For the text-containing cell, return its midpoint in (x, y) coordinate format. 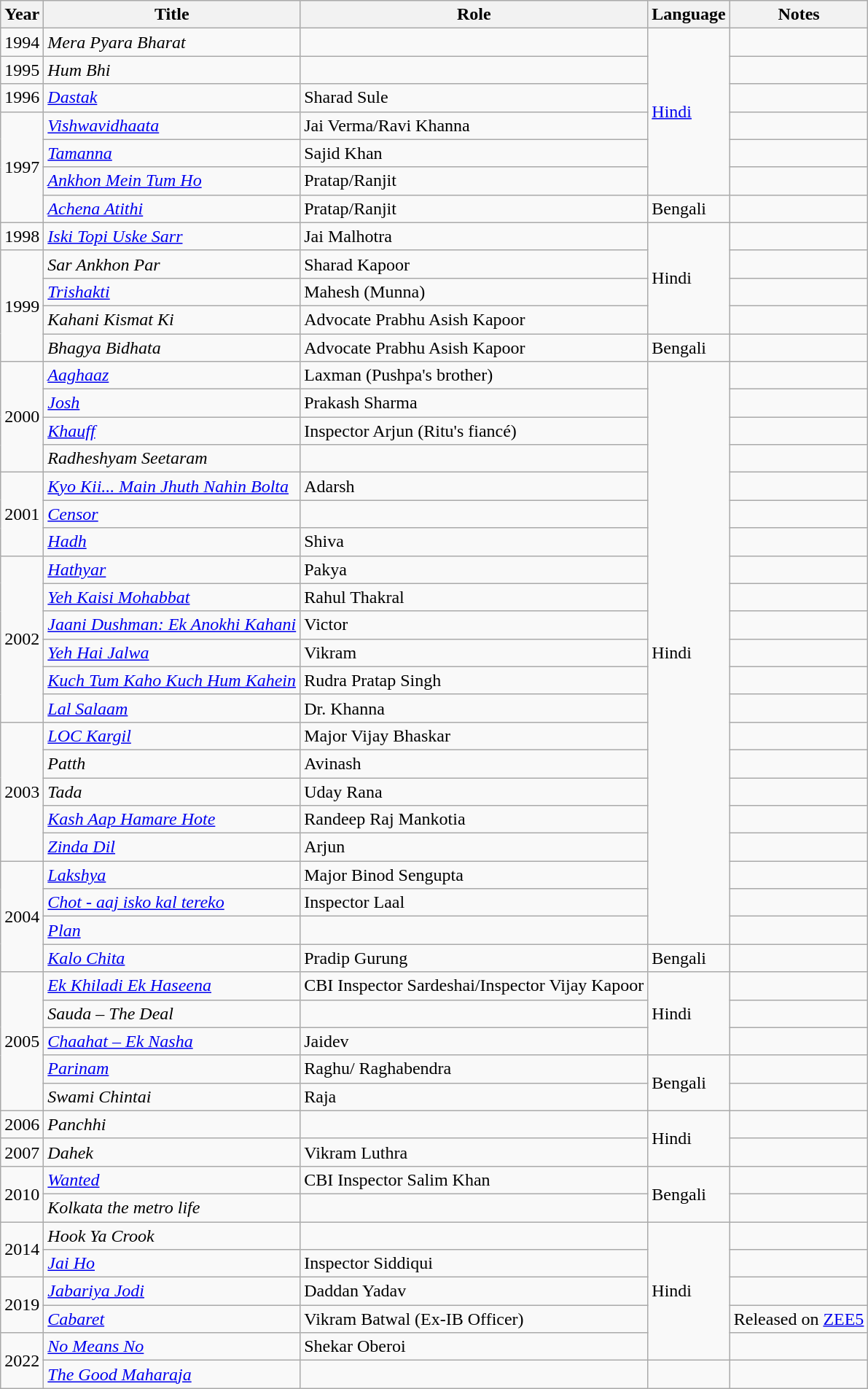
Kahani Kismat Ki (172, 319)
Title (172, 15)
Kalo Chita (172, 958)
Hathyar (172, 569)
Sar Ankhon Par (172, 264)
Panchhi (172, 1124)
1996 (22, 98)
Rudra Pratap Singh (474, 680)
The Good Maharaja (172, 1374)
Adarsh (474, 486)
Rahul Thakral (474, 597)
Kyo Kii... Main Jhuth Nahin Bolta (172, 486)
LOC Kargil (172, 736)
Kash Aap Hamare Hote (172, 820)
Hadh (172, 542)
Sharad Kapoor (474, 264)
Released on ZEE5 (799, 1319)
Cabaret (172, 1319)
Parinam (172, 1069)
Trishakti (172, 292)
Sajid Khan (474, 153)
Notes (799, 15)
Khauff (172, 431)
Swami Chintai (172, 1097)
Josh (172, 403)
Jaidev (474, 1041)
Uday Rana (474, 791)
Kuch Tum Kaho Kuch Hum Kahein (172, 680)
Role (474, 15)
Randeep Raj Mankotia (474, 820)
Sauda – The Deal (172, 1013)
Dahek (172, 1152)
Patth (172, 763)
Yeh Hai Jalwa (172, 653)
Pakya (474, 569)
Lakshya (172, 875)
Vishwavidhaata (172, 125)
1998 (22, 236)
Wanted (172, 1180)
Ankhon Mein Tum Ho (172, 181)
Vikram Batwal (Ex-IB Officer) (474, 1319)
2000 (22, 417)
2003 (22, 791)
1999 (22, 306)
Inspector Siddiqui (474, 1264)
Hook Ya Crook (172, 1236)
Bhagya Bidhata (172, 348)
2005 (22, 1041)
Mera Pyara Bharat (172, 42)
2022 (22, 1361)
Zinda Dil (172, 847)
Raja (474, 1097)
2001 (22, 514)
Daddan Yadav (474, 1291)
Yeh Kaisi Mohabbat (172, 597)
Inspector Arjun (Ritu's fiancé) (474, 431)
1994 (22, 42)
Hum Bhi (172, 70)
Tada (172, 791)
Plan (172, 930)
2019 (22, 1305)
Lal Salaam (172, 708)
CBI Inspector Sardeshai/Inspector Vijay Kapoor (474, 986)
Sharad Sule (474, 98)
Jabariya Jodi (172, 1291)
Achena Atithi (172, 209)
Censor (172, 514)
Arjun (474, 847)
Prakash Sharma (474, 403)
CBI Inspector Salim Khan (474, 1180)
Jaani Dushman: Ek Anokhi Kahani (172, 625)
Language (689, 15)
Year (22, 15)
Aaghaaz (172, 376)
Chot - aaj isko kal tereko (172, 903)
Inspector Laal (474, 903)
Avinash (474, 763)
1997 (22, 167)
Laxman (Pushpa's brother) (474, 376)
Jai Malhotra (474, 236)
Vikram Luthra (474, 1152)
2002 (22, 639)
Shiva (474, 542)
No Means No (172, 1347)
Major Binod Sengupta (474, 875)
2010 (22, 1194)
Kolkata the metro life (172, 1207)
Mahesh (Munna) (474, 292)
Chaahat – Ek Nasha (172, 1041)
Victor (474, 625)
Major Vijay Bhaskar (474, 736)
Dr. Khanna (474, 708)
Dastak (172, 98)
2007 (22, 1152)
2004 (22, 917)
Pradip Gurung (474, 958)
Tamanna (172, 153)
Vikram (474, 653)
Raghu/ Raghabendra (474, 1069)
Ek Khiladi Ek Haseena (172, 986)
2014 (22, 1250)
Jai Ho (172, 1264)
Iski Topi Uske Sarr (172, 236)
Radheshyam Seetaram (172, 459)
2006 (22, 1124)
Shekar Oberoi (474, 1347)
Jai Verma/Ravi Khanna (474, 125)
1995 (22, 70)
